Locate the cell with the specified text and output its (x, y) center coordinate. 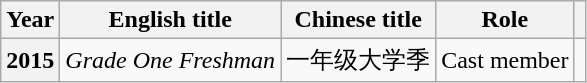
Cast member (505, 60)
Chinese title (358, 20)
Grade One Freshman (170, 60)
2015 (30, 60)
English title (170, 20)
一年级大学季 (358, 60)
Role (505, 20)
Year (30, 20)
